Determine the (x, y) coordinate at the center of the cell enclosing the given text.  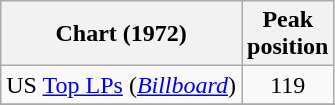
Peakposition (288, 34)
US Top LPs (Billboard) (122, 85)
Chart (1972) (122, 34)
119 (288, 85)
